Identify which cell holds the provided text, then report its [x, y] central coordinate. 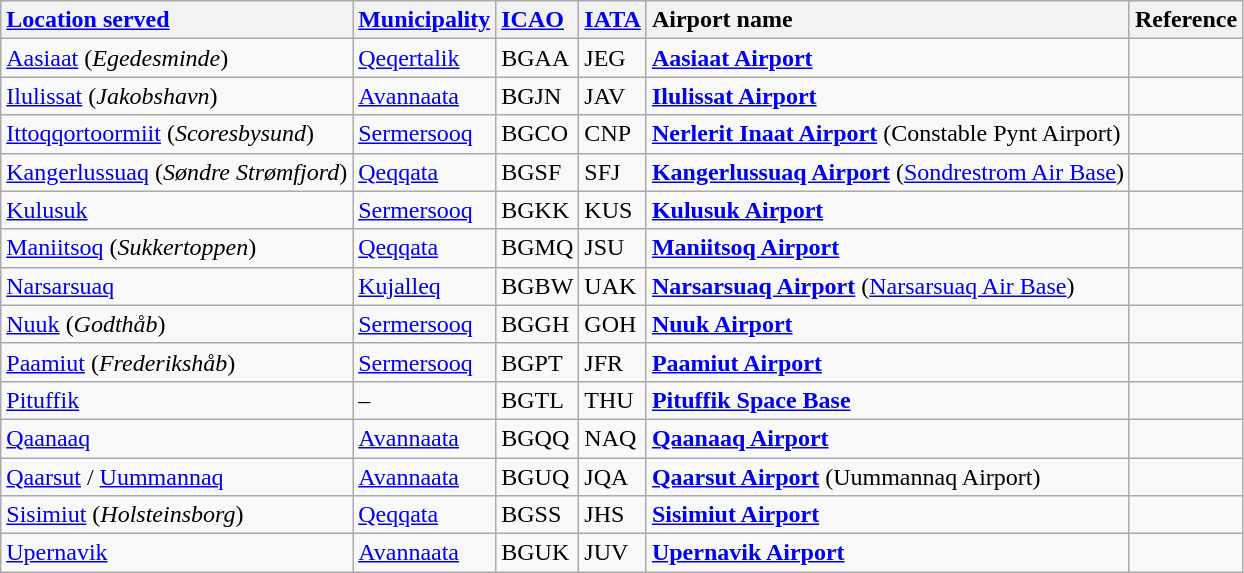
Location served [177, 20]
Aasiaat Airport [888, 58]
Qaanaaq Airport [888, 438]
– [424, 400]
Kangerlussuaq (Søndre Strømfjord) [177, 172]
Qaarsut / Uummannaq [177, 477]
Pituffik Space Base [888, 400]
ICAO [538, 20]
Ilulissat (Jakobshavn) [177, 96]
Ittoqqortoormiit (Scoresbysund) [177, 134]
Aasiaat (Egedesminde) [177, 58]
Kujalleq [424, 286]
Qeqertalik [424, 58]
Kangerlussuaq Airport (Sondrestrom Air Base) [888, 172]
SFJ [613, 172]
Airport name [888, 20]
Upernavik Airport [888, 553]
Paamiut Airport [888, 362]
JHS [613, 515]
Kulusuk [177, 210]
Ilulissat Airport [888, 96]
GOH [613, 324]
BGKK [538, 210]
Sisimiut (Holsteinsborg) [177, 515]
BGUQ [538, 477]
Paamiut (Frederikshåb) [177, 362]
THU [613, 400]
IATA [613, 20]
Narsarsuaq [177, 286]
NAQ [613, 438]
UAK [613, 286]
BGUK [538, 553]
BGCO [538, 134]
CNP [613, 134]
BGSS [538, 515]
Qaarsut Airport (Uummannaq Airport) [888, 477]
BGQQ [538, 438]
BGGH [538, 324]
Nuuk (Godthåb) [177, 324]
JUV [613, 553]
Maniitsoq Airport [888, 248]
Kulusuk Airport [888, 210]
Upernavik [177, 553]
BGAA [538, 58]
BGMQ [538, 248]
BGBW [538, 286]
JEG [613, 58]
KUS [613, 210]
Nuuk Airport [888, 324]
Qaanaaq [177, 438]
Maniitsoq (Sukkertoppen) [177, 248]
Reference [1186, 20]
JSU [613, 248]
BGPT [538, 362]
Nerlerit Inaat Airport (Constable Pynt Airport) [888, 134]
JFR [613, 362]
Municipality [424, 20]
BGTL [538, 400]
BGSF [538, 172]
BGJN [538, 96]
Pituffik [177, 400]
JAV [613, 96]
Narsarsuaq Airport (Narsarsuaq Air Base) [888, 286]
Sisimiut Airport [888, 515]
JQA [613, 477]
